For the text-containing cell, return its midpoint in (X, Y) coordinate format. 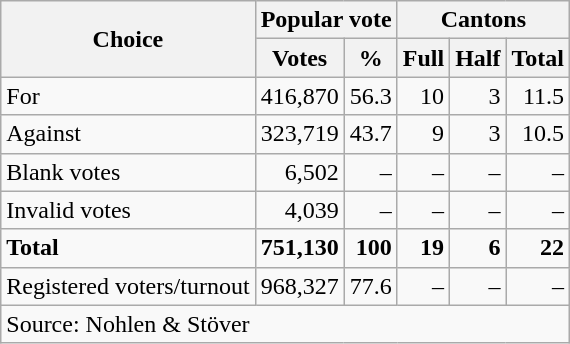
Cantons (483, 20)
Source: Nohlen & Stöver (286, 324)
56.3 (370, 96)
Full (423, 58)
77.6 (370, 286)
Half (478, 58)
4,039 (300, 210)
9 (423, 134)
10 (423, 96)
Choice (128, 39)
Against (128, 134)
% (370, 58)
Registered voters/turnout (128, 286)
Popular vote (326, 20)
22 (538, 248)
100 (370, 248)
Votes (300, 58)
6 (478, 248)
11.5 (538, 96)
43.7 (370, 134)
For (128, 96)
323,719 (300, 134)
751,130 (300, 248)
968,327 (300, 286)
6,502 (300, 172)
416,870 (300, 96)
19 (423, 248)
Invalid votes (128, 210)
Blank votes (128, 172)
10.5 (538, 134)
